Provide the [X, Y] coordinate of the cell's center where the given text is located.  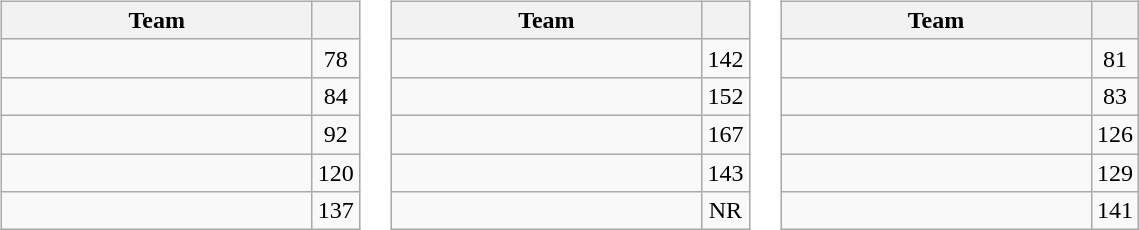
81 [1116, 58]
137 [336, 211]
129 [1116, 173]
167 [726, 134]
92 [336, 134]
126 [1116, 134]
142 [726, 58]
152 [726, 96]
78 [336, 58]
141 [1116, 211]
84 [336, 96]
NR [726, 211]
120 [336, 173]
143 [726, 173]
83 [1116, 96]
